For the text-containing cell, return its midpoint in [X, Y] coordinate format. 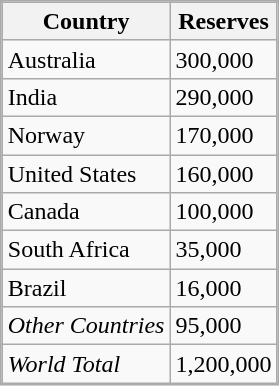
160,000 [224, 173]
India [86, 97]
95,000 [224, 326]
Australia [86, 59]
100,000 [224, 212]
United States [86, 173]
Reserves [224, 21]
16,000 [224, 288]
Canada [86, 212]
1,200,000 [224, 364]
Brazil [86, 288]
290,000 [224, 97]
Norway [86, 135]
35,000 [224, 250]
Other Countries [86, 326]
Country [86, 21]
300,000 [224, 59]
South Africa [86, 250]
170,000 [224, 135]
World Total [86, 364]
